From the cell containing the given text, extract its center point as (X, Y) coordinate. 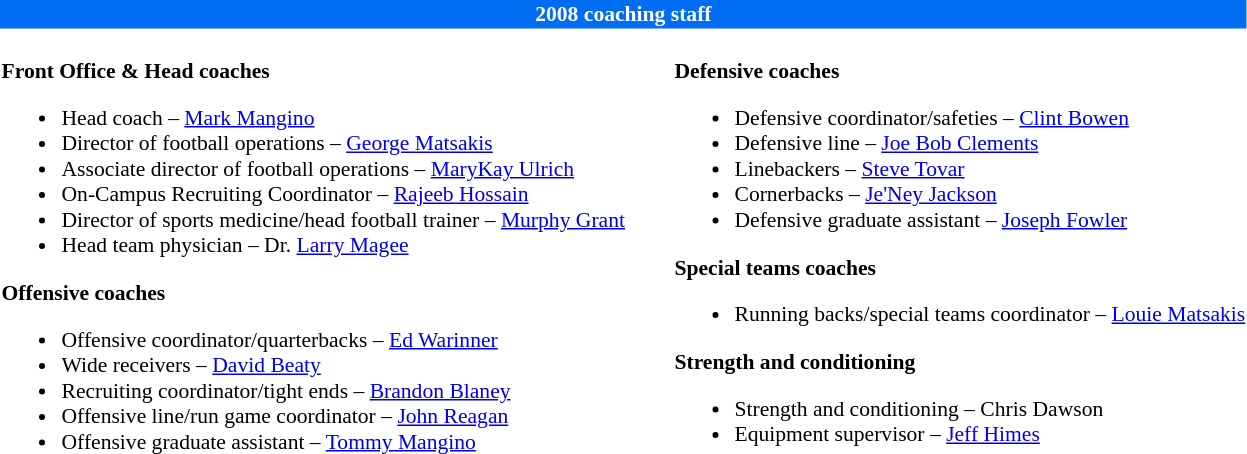
2008 coaching staff (624, 14)
